Scan for the cell matching the given text and deliver its [X, Y] coordinate at center. 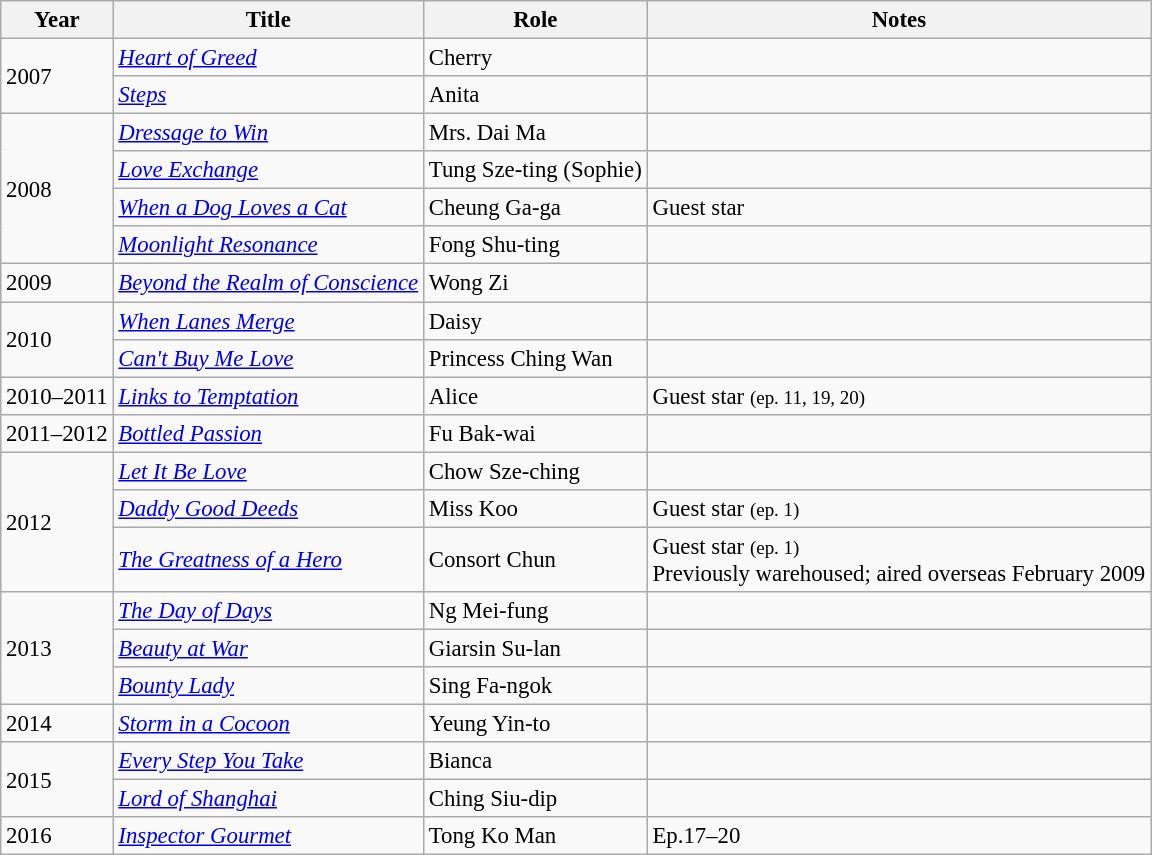
Let It Be Love [268, 471]
Title [268, 20]
Guest star (ep. 1) [898, 509]
Lord of Shanghai [268, 799]
2014 [57, 724]
Storm in a Cocoon [268, 724]
2008 [57, 189]
Every Step You Take [268, 761]
Dressage to Win [268, 133]
Princess Ching Wan [535, 358]
Heart of Greed [268, 58]
Tung Sze-ting (Sophie) [535, 170]
Fu Bak-wai [535, 433]
2009 [57, 283]
Yeung Yin-to [535, 724]
Links to Temptation [268, 396]
Bounty Lady [268, 686]
Sing Fa-ngok [535, 686]
Fong Shu-ting [535, 245]
The Greatness of a Hero [268, 560]
Love Exchange [268, 170]
Can't Buy Me Love [268, 358]
2011–2012 [57, 433]
Cherry [535, 58]
Cheung Ga-ga [535, 208]
Wong Zi [535, 283]
Steps [268, 95]
Bottled Passion [268, 433]
Beyond the Realm of Conscience [268, 283]
Alice [535, 396]
Mrs. Dai Ma [535, 133]
2015 [57, 780]
Ng Mei-fung [535, 611]
The Day of Days [268, 611]
Ep.17–20 [898, 836]
Inspector Gourmet [268, 836]
Guest star (ep. 1) Previously warehoused; aired overseas February 2009 [898, 560]
Year [57, 20]
2016 [57, 836]
Role [535, 20]
Beauty at War [268, 648]
Tong Ko Man [535, 836]
Miss Koo [535, 509]
Chow Sze-ching [535, 471]
2012 [57, 522]
When Lanes Merge [268, 321]
2010 [57, 340]
Anita [535, 95]
Daisy [535, 321]
Consort Chun [535, 560]
Giarsin Su-lan [535, 648]
Guest star [898, 208]
Daddy Good Deeds [268, 509]
Bianca [535, 761]
Ching Siu-dip [535, 799]
When a Dog Loves a Cat [268, 208]
Moonlight Resonance [268, 245]
2010–2011 [57, 396]
Guest star (ep. 11, 19, 20) [898, 396]
2013 [57, 648]
Notes [898, 20]
2007 [57, 76]
